Identify which cell holds the provided text, then report its [X, Y] central coordinate. 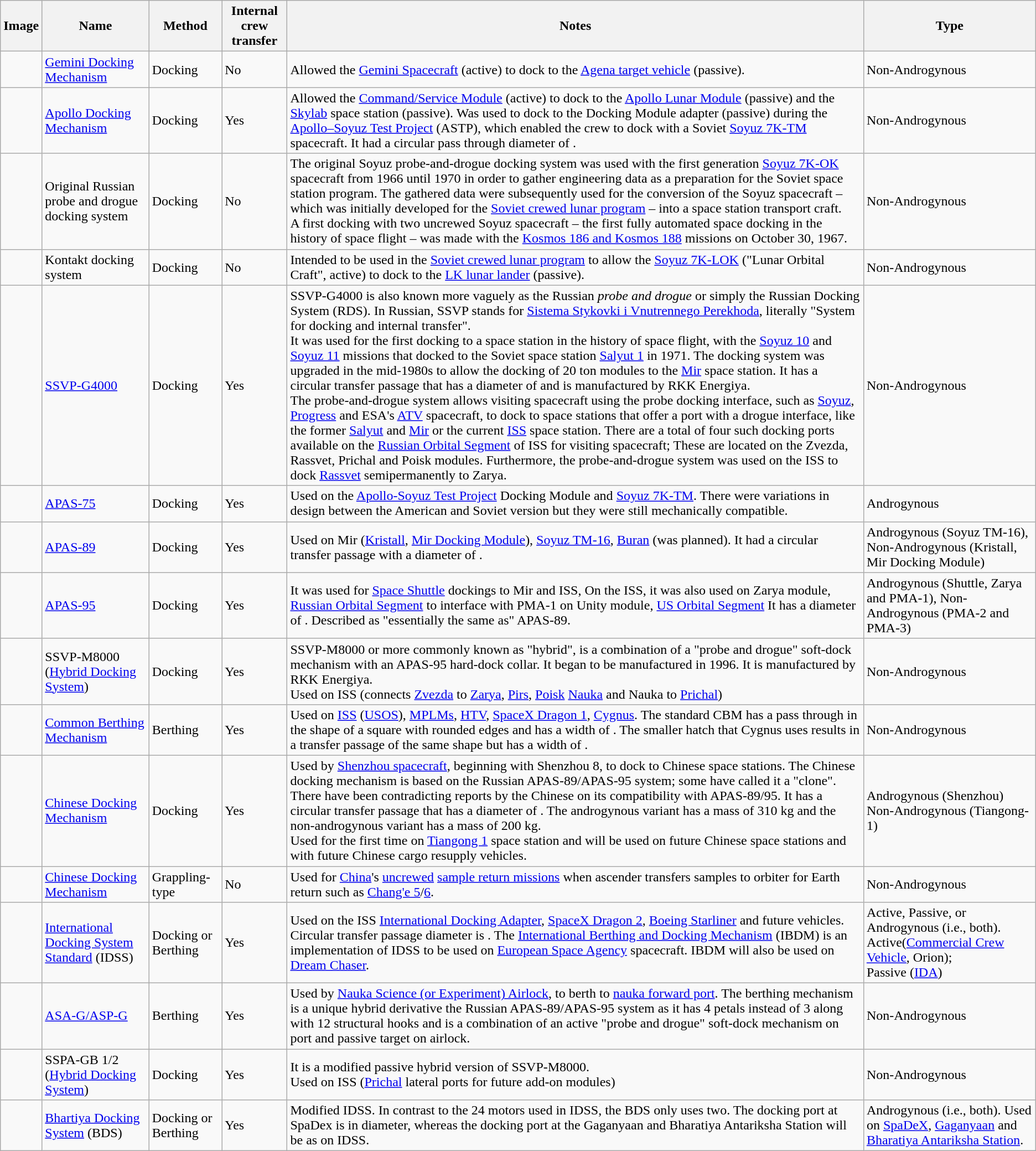
ASA-G/ASP-G [95, 1016]
SSVP-G4000 [95, 385]
SSVP-M8000 (Hybrid Docking System) [95, 671]
Grappling-type [185, 884]
It is a modified passive hybrid version of SSVP-M8000.Used on ISS (Prichal lateral ports for future add-on modules) [576, 1075]
Androgynous (Soyuz TM-16), Non-Androgynous (Kristall, Mir Docking Module) [950, 547]
Notes [576, 26]
Common Berthing Mechanism [95, 730]
Used for China's uncrewed sample return missions when ascender transfers samples to orbiter for Earth return such as Chang'e 5/6. [576, 884]
Internal crew transfer [255, 26]
Original Russian probe and drogue docking system [95, 202]
APAS-75 [95, 504]
Bhartiya Docking System (BDS) [95, 1126]
Used on Mir (Kristall, Mir Docking Module), Soyuz TM-16, Buran (was planned). It had a circular transfer passage with a diameter of . [576, 547]
Allowed the Gemini Spacecraft (active) to dock to the Agena target vehicle (passive). [576, 70]
Gemini Docking Mechanism [95, 70]
Method [185, 26]
APAS-95 [95, 606]
Active, Passive, or Androgynous (i.e., both). Active(Commercial Crew Vehicle, Orion);Passive (IDA) [950, 943]
SSPA-GB 1/2 (Hybrid Docking System) [95, 1075]
Kontakt docking system [95, 267]
Type [950, 26]
International Docking System Standard (IDSS) [95, 943]
Androgynous (i.e., both). Used on SpaDeX, Gaganyaan and Bharatiya Antariksha Station. [950, 1126]
Image [21, 26]
Androgynous (Shenzhou)Non-Androgynous (Tiangong-1) [950, 811]
Androgynous (Shuttle, Zarya and PMA-1), Non-Androgynous (PMA-2 and PMA-3) [950, 606]
Androgynous [950, 504]
Apollo Docking Mechanism [95, 121]
Name [95, 26]
APAS-89 [95, 547]
